From the cell containing the given text, extract its center point as (x, y) coordinate. 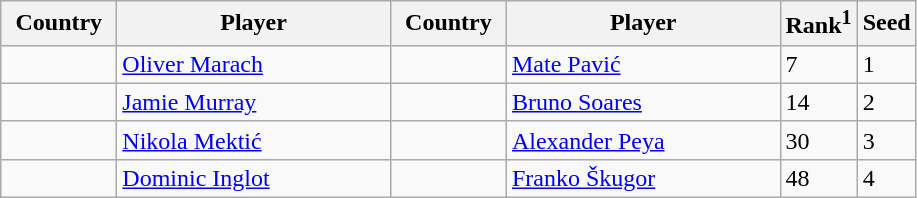
Dominic Inglot (254, 178)
14 (818, 102)
Alexander Peya (643, 140)
3 (886, 140)
2 (886, 102)
Mate Pavić (643, 64)
Seed (886, 24)
30 (818, 140)
48 (818, 178)
4 (886, 178)
Oliver Marach (254, 64)
Rank1 (818, 24)
Jamie Murray (254, 102)
7 (818, 64)
Nikola Mektić (254, 140)
Bruno Soares (643, 102)
1 (886, 64)
Franko Škugor (643, 178)
